Determine the [x, y] coordinate at the center of the cell enclosing the given text.  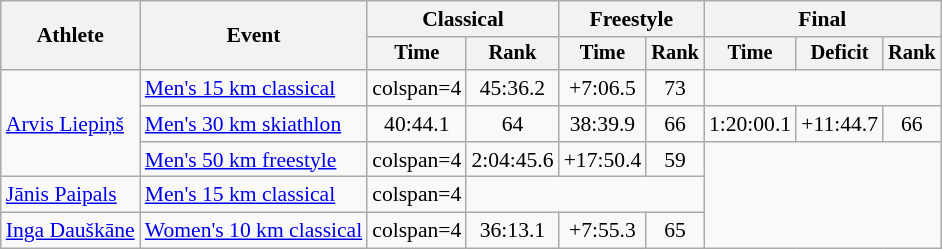
2:04:45.6 [512, 160]
Men's 50 km freestyle [254, 160]
40:44.1 [416, 124]
Classical [462, 19]
Arvis Liepiņš [70, 124]
Deficit [840, 54]
Jānis Paipals [70, 195]
36:13.1 [512, 231]
1:20:00.1 [750, 124]
45:36.2 [512, 88]
65 [675, 231]
59 [675, 160]
+11:44.7 [840, 124]
Freestyle [632, 19]
+7:55.3 [603, 231]
Athlete [70, 36]
Men's 30 km skiathlon [254, 124]
+7:06.5 [603, 88]
Event [254, 36]
+17:50.4 [603, 160]
Final [822, 19]
Women's 10 km classical [254, 231]
Inga Dauškāne [70, 231]
64 [512, 124]
73 [675, 88]
38:39.9 [603, 124]
